Locate the cell with the specified text and output its [X, Y] center coordinate. 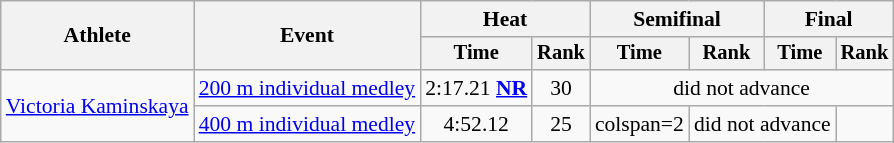
Athlete [98, 36]
30 [561, 88]
Final [828, 19]
Victoria Kaminskaya [98, 106]
4:52.12 [476, 124]
Event [308, 36]
400 m individual medley [308, 124]
200 m individual medley [308, 88]
Heat [505, 19]
25 [561, 124]
colspan=2 [640, 124]
Semifinal [677, 19]
2:17.21 NR [476, 88]
